Extract the (X, Y) coordinate from the center of the cell holding the provided text.  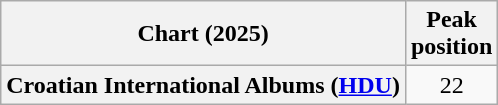
Croatian International Albums (HDU) (204, 85)
22 (451, 85)
Chart (2025) (204, 34)
Peakposition (451, 34)
